Provide the (X, Y) coordinate of the cell's center where the given text is located.  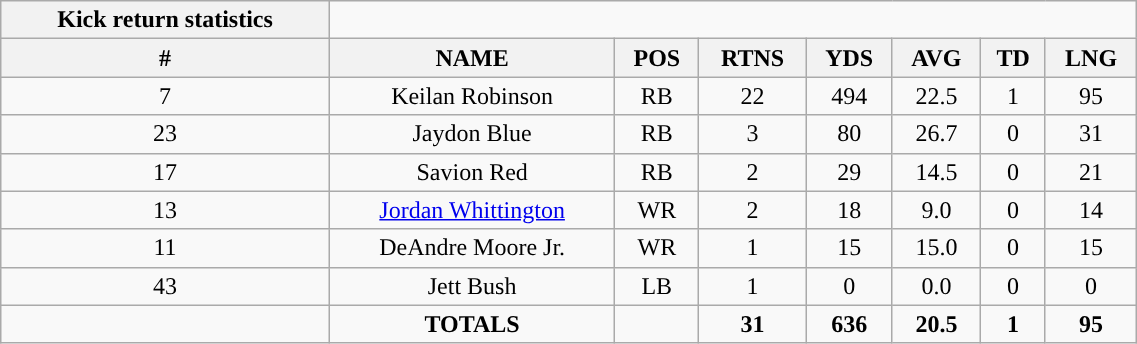
Jaydon Blue (472, 134)
14.5 (936, 172)
0.0 (936, 286)
17 (166, 172)
7 (166, 96)
9.0 (936, 210)
Savion Red (472, 172)
13 (166, 210)
DeAndre Moore Jr. (472, 248)
636 (849, 324)
LB (657, 286)
Jordan Whittington (472, 210)
LNG (1091, 58)
TOTALS (472, 324)
Jett Bush (472, 286)
14 (1091, 210)
494 (849, 96)
22.5 (936, 96)
18 (849, 210)
NAME (472, 58)
# (166, 58)
3 (753, 134)
15.0 (936, 248)
20.5 (936, 324)
80 (849, 134)
Kick return statistics (166, 20)
21 (1091, 172)
Keilan Robinson (472, 96)
22 (753, 96)
TD (1013, 58)
29 (849, 172)
26.7 (936, 134)
YDS (849, 58)
11 (166, 248)
POS (657, 58)
23 (166, 134)
AVG (936, 58)
43 (166, 286)
RTNS (753, 58)
